Find where the given text appears and provide that cell's center as [X, Y] coordinate. 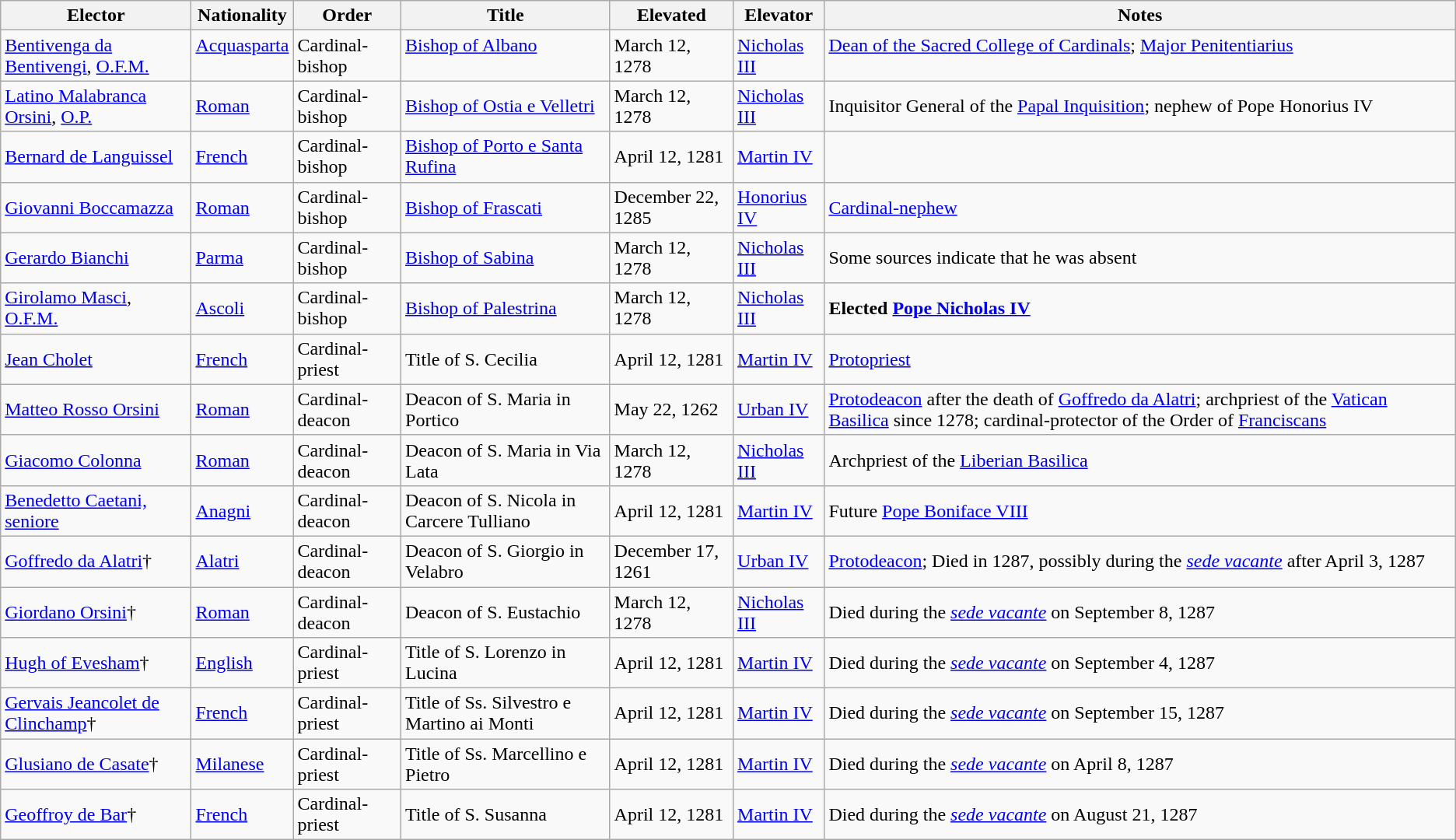
Hugh of Evesham† [96, 663]
Elector [96, 16]
Elevated [671, 16]
Parma [243, 258]
Bishop of Palestrina [506, 308]
Deacon of S. Maria in Via Lata [506, 460]
Bishop of Frascati [506, 207]
Bernard de Languissel [96, 157]
Protodeacon; Died in 1287, possibly during the sede vacante after April 3, 1287 [1140, 562]
December 17, 1261 [671, 562]
Elected Pope Nicholas IV [1140, 308]
Acquasparta [243, 56]
Geoffroy de Bar† [96, 815]
Honorius IV [779, 207]
Title of S. Cecilia [506, 359]
Dean of the Sacred College of Cardinals; Major Penitentiarius [1140, 56]
Inquisitor General of the Papal Inquisition; nephew of Pope Honorius IV [1140, 106]
Notes [1140, 16]
Anagni [243, 510]
December 22, 1285 [671, 207]
Alatri [243, 562]
Future Pope Boniface VIII [1140, 510]
English [243, 663]
Title of S. Lorenzo in Lucina [506, 663]
Ascoli [243, 308]
Jean Cholet [96, 359]
Cardinal-nephew [1140, 207]
Archpriest of the Liberian Basilica [1140, 460]
Deacon of S. Giorgio in Velabro [506, 562]
Deacon of S. Nicola in Carcere Tulliano [506, 510]
Died during the sede vacante on September 15, 1287 [1140, 714]
Milanese [243, 764]
Giacomo Colonna [96, 460]
Died during the sede vacante on September 4, 1287 [1140, 663]
Title of S. Susanna [506, 815]
Glusiano de Casate† [96, 764]
Bishop of Albano [506, 56]
Protopriest [1140, 359]
Nationality [243, 16]
Giordano Orsini† [96, 611]
Bishop of Sabina [506, 258]
Title of Ss. Silvestro e Martino ai Monti [506, 714]
Died during the sede vacante on April 8, 1287 [1140, 764]
Goffredo da Alatri† [96, 562]
Bishop of Porto e Santa Rufina [506, 157]
Elevator [779, 16]
Title of Ss. Marcellino e Pietro [506, 764]
Died during the sede vacante on August 21, 1287 [1140, 815]
Gerardo Bianchi [96, 258]
Gervais Jeancolet de Clinchamp† [96, 714]
Bishop of Ostia e Velletri [506, 106]
Girolamo Masci, O.F.M. [96, 308]
Died during the sede vacante on September 8, 1287 [1140, 611]
Deacon of S. Maria in Portico [506, 409]
Latino Malabranca Orsini, O.P. [96, 106]
Benedetto Caetani, seniore [96, 510]
Some sources indicate that he was absent [1140, 258]
May 22, 1262 [671, 409]
Protodeacon after the death of Goffredo da Alatri; archpriest of the Vatican Basilica since 1278; cardinal-protector of the Order of Franciscans [1140, 409]
Matteo Rosso Orsini [96, 409]
Giovanni Boccamazza [96, 207]
Order [347, 16]
Deacon of S. Eustachio [506, 611]
Title [506, 16]
Bentivenga da Bentivengi, O.F.M. [96, 56]
